From the cell containing the given text, extract its center point as [X, Y] coordinate. 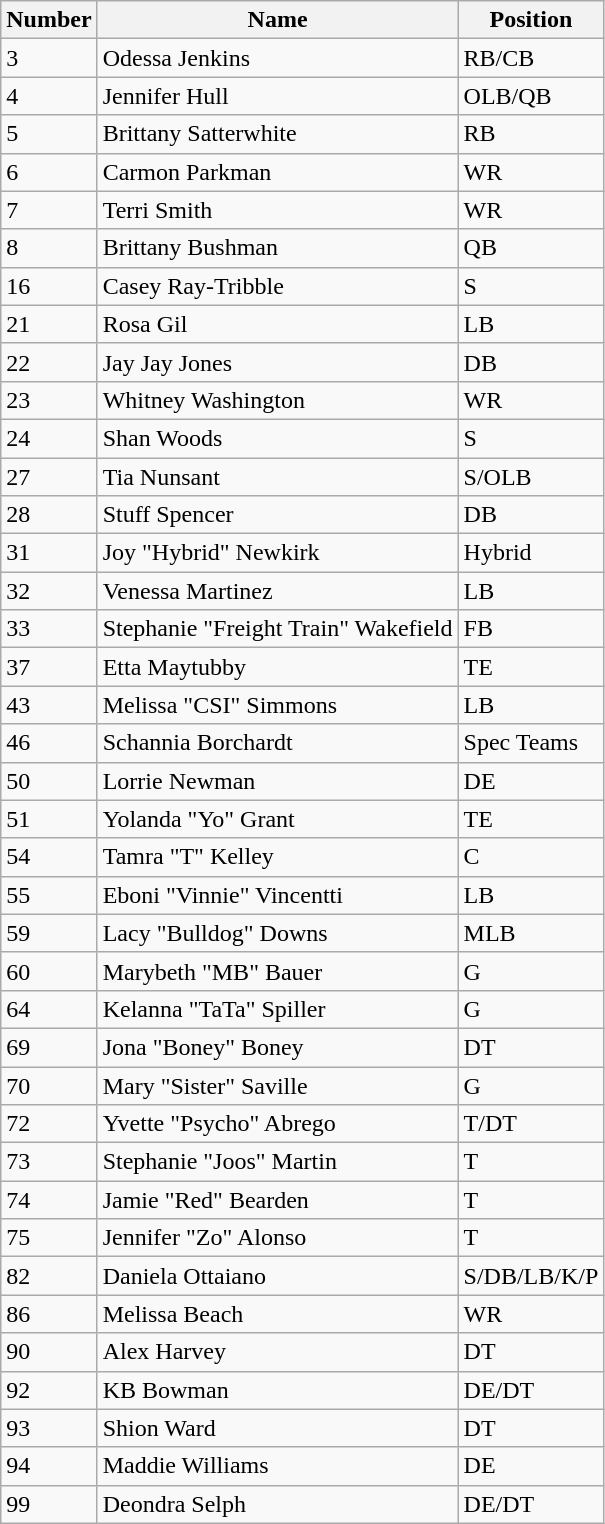
Etta Maytubby [278, 667]
50 [49, 781]
Jennifer Hull [278, 96]
Venessa Martinez [278, 591]
28 [49, 515]
21 [49, 324]
RB/CB [531, 58]
46 [49, 743]
Stephanie "Freight Train" Wakefield [278, 629]
8 [49, 248]
90 [49, 1352]
54 [49, 857]
Deondra Selph [278, 1504]
55 [49, 895]
T/DT [531, 1124]
Rosa Gil [278, 324]
Name [278, 20]
Yvette "Psycho" Abrego [278, 1124]
Tamra "T" Kelley [278, 857]
Tia Nunsant [278, 477]
3 [49, 58]
75 [49, 1238]
Shan Woods [278, 438]
Joy "Hybrid" Newkirk [278, 553]
Eboni "Vinnie" Vincentti [278, 895]
6 [49, 172]
23 [49, 400]
Jennifer "Zo" Alonso [278, 1238]
82 [49, 1276]
Shion Ward [278, 1428]
FB [531, 629]
Lorrie Newman [278, 781]
Brittany Satterwhite [278, 134]
70 [49, 1085]
Terri Smith [278, 210]
51 [49, 819]
KB Bowman [278, 1390]
22 [49, 362]
OLB/QB [531, 96]
32 [49, 591]
Mary "Sister" Saville [278, 1085]
Hybrid [531, 553]
Spec Teams [531, 743]
37 [49, 667]
27 [49, 477]
S/OLB [531, 477]
Whitney Washington [278, 400]
Schannia Borchardt [278, 743]
Casey Ray-Tribble [278, 286]
94 [49, 1466]
Position [531, 20]
24 [49, 438]
69 [49, 1047]
Jay Jay Jones [278, 362]
Number [49, 20]
73 [49, 1162]
Alex Harvey [278, 1352]
72 [49, 1124]
74 [49, 1200]
60 [49, 971]
Jona "Boney" Boney [278, 1047]
C [531, 857]
S/DB/LB/K/P [531, 1276]
4 [49, 96]
59 [49, 933]
Stephanie "Joos" Martin [278, 1162]
7 [49, 210]
Melissa Beach [278, 1314]
31 [49, 553]
Marybeth "MB" Bauer [278, 971]
64 [49, 1009]
43 [49, 705]
93 [49, 1428]
Jamie "Red" Bearden [278, 1200]
Melissa "CSI" Simmons [278, 705]
86 [49, 1314]
92 [49, 1390]
Kelanna "TaTa" Spiller [278, 1009]
99 [49, 1504]
Brittany Bushman [278, 248]
33 [49, 629]
Lacy "Bulldog" Downs [278, 933]
Daniela Ottaiano [278, 1276]
Yolanda "Yo" Grant [278, 819]
QB [531, 248]
Stuff Spencer [278, 515]
5 [49, 134]
Odessa Jenkins [278, 58]
16 [49, 286]
RB [531, 134]
Carmon Parkman [278, 172]
MLB [531, 933]
Maddie Williams [278, 1466]
